Provide the (X, Y) coordinate of the cell's center where the given text is located.  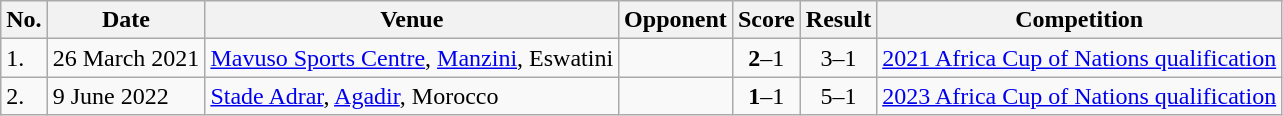
Score (766, 20)
1. (24, 58)
Stade Adrar, Agadir, Morocco (412, 96)
Date (126, 20)
Mavuso Sports Centre, Manzini, Eswatini (412, 58)
1–1 (766, 96)
2021 Africa Cup of Nations qualification (1080, 58)
5–1 (838, 96)
2. (24, 96)
Opponent (676, 20)
2–1 (766, 58)
Venue (412, 20)
Result (838, 20)
26 March 2021 (126, 58)
3–1 (838, 58)
Competition (1080, 20)
9 June 2022 (126, 96)
No. (24, 20)
2023 Africa Cup of Nations qualification (1080, 96)
